Search for the cell housing the specified text and yield its (X, Y) center coordinate. 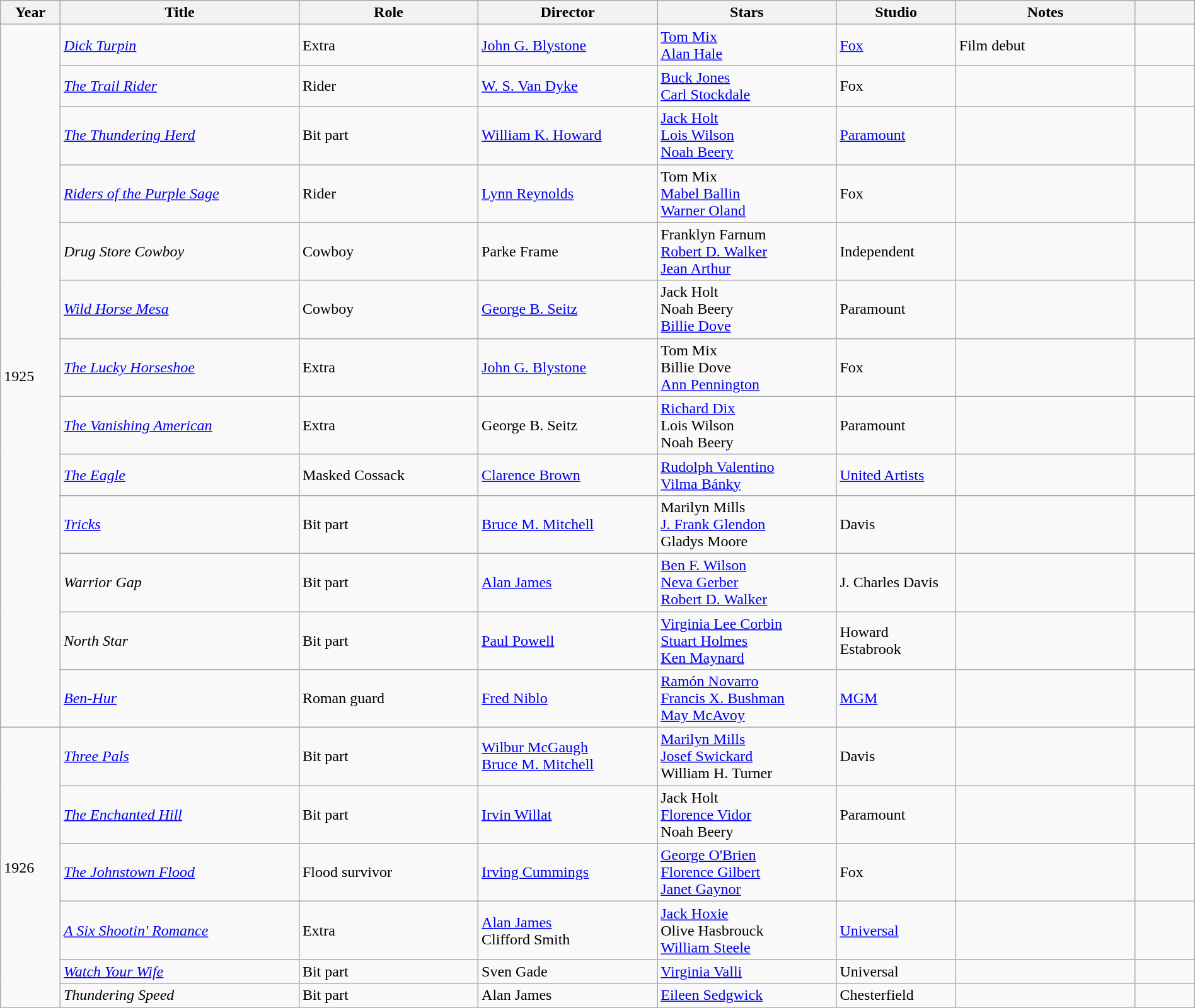
Stars (747, 13)
Chesterfield (896, 995)
W. S. Van Dyke (568, 86)
George O'BrienFlorence GilbertJanet Gaynor (747, 873)
Roman guard (388, 699)
Marilyn MillsJosef SwickardWilliam H. Turner (747, 757)
Title (179, 13)
Studio (896, 13)
The Thundering Herd (179, 135)
Three Pals (179, 757)
Ramón NovarroFrancis X. BushmanMay McAvoy (747, 699)
Fred Niblo (568, 699)
North Star (179, 640)
Paul Powell (568, 640)
Eileen Sedgwick (747, 995)
Drug Store Cowboy (179, 251)
Tom MixAlan Hale (747, 45)
Richard DixLois WilsonNoah Beery (747, 425)
Howard Estabrook (896, 640)
Watch Your Wife (179, 971)
Rudolph ValentinoVilma Bánky (747, 475)
1926 (30, 868)
Sven Gade (568, 971)
Jack HoxieOlive HasbrouckWilliam Steele (747, 931)
Year (30, 13)
The Johnstown Flood (179, 873)
The Enchanted Hill (179, 815)
Lynn Reynolds (568, 193)
1925 (30, 376)
Director (568, 13)
United Artists (896, 475)
Wild Horse Mesa (179, 309)
MGM (896, 699)
Clarence Brown (568, 475)
The Lucky Horseshoe (179, 367)
Parke Frame (568, 251)
Buck JonesCarl Stockdale (747, 86)
Irvin Willat (568, 815)
The Vanishing American (179, 425)
Irving Cummings (568, 873)
Masked Cossack (388, 475)
J. Charles Davis (896, 582)
Tricks (179, 524)
Flood survivor (388, 873)
Wilbur McGaughBruce M. Mitchell (568, 757)
Independent (896, 251)
The Eagle (179, 475)
Alan JamesClifford Smith (568, 931)
Franklyn FarnumRobert D. WalkerJean Arthur (747, 251)
Ben F. WilsonNeva GerberRobert D. Walker (747, 582)
Marilyn MillsJ. Frank GlendonGladys Moore (747, 524)
Bruce M. Mitchell (568, 524)
Tom MixMabel BallinWarner Oland (747, 193)
Film debut (1045, 45)
William K. Howard (568, 135)
Notes (1045, 13)
Thundering Speed (179, 995)
Tom MixBillie DoveAnn Pennington (747, 367)
Jack HoltFlorence VidorNoah Beery (747, 815)
Warrior Gap (179, 582)
Jack HoltNoah BeeryBillie Dove (747, 309)
Dick Turpin (179, 45)
Role (388, 13)
The Trail Rider (179, 86)
Virginia Valli (747, 971)
Jack HoltLois WilsonNoah Beery (747, 135)
Ben-Hur (179, 699)
Riders of the Purple Sage (179, 193)
A Six Shootin' Romance (179, 931)
Virginia Lee CorbinStuart HolmesKen Maynard (747, 640)
